Locate the cell with the specified text and output its (X, Y) center coordinate. 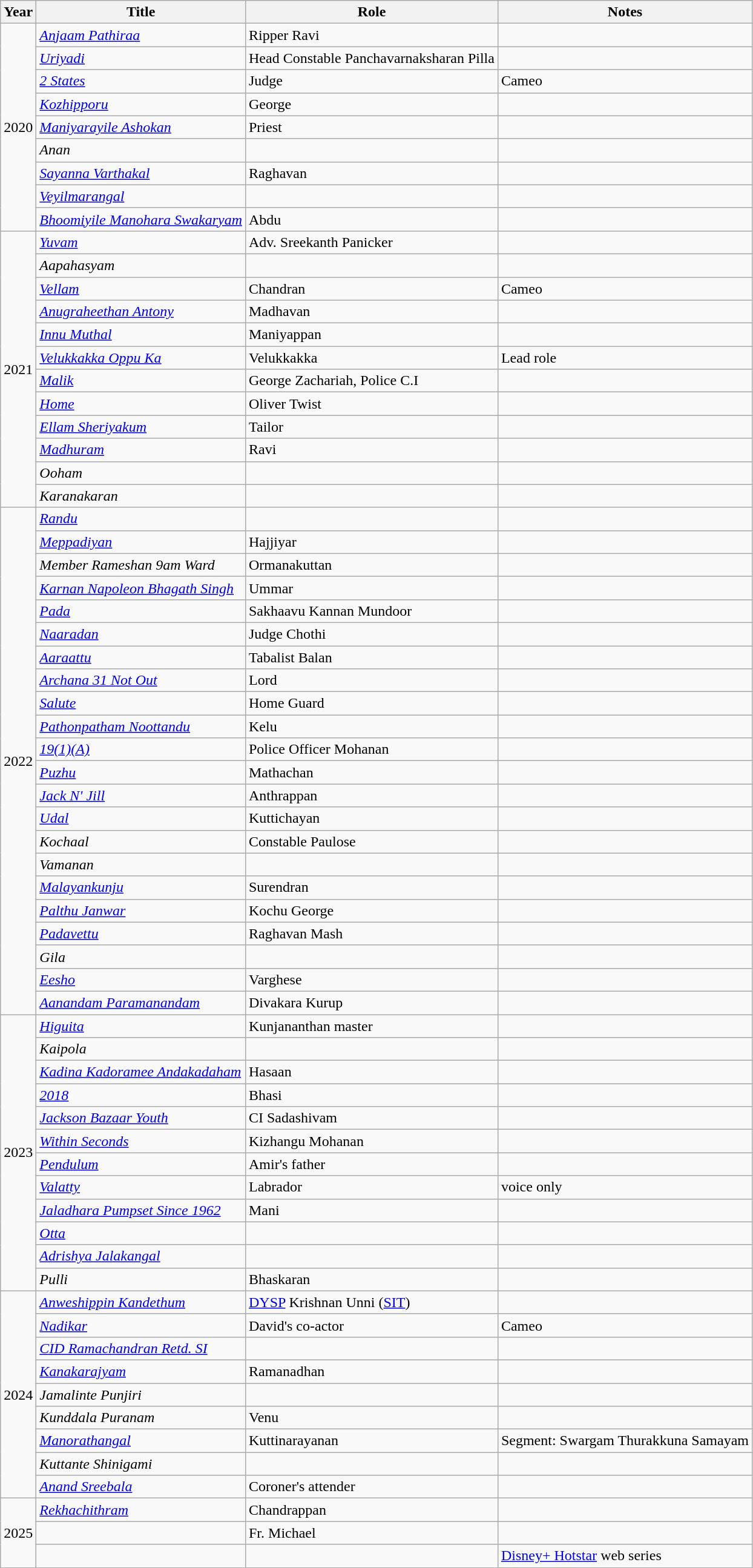
Otta (141, 1233)
Anan (141, 150)
Chandran (372, 289)
Udal (141, 819)
Yuvam (141, 242)
2024 (18, 1395)
Ummar (372, 588)
Home Guard (372, 703)
Jaladhara Pumpset Since 1962 (141, 1210)
Kozhipporu (141, 104)
Head Constable Panchavarnaksharan Pilla (372, 58)
Valatty (141, 1187)
Velukkakka Oppu Ka (141, 358)
Vamanan (141, 865)
Jamalinte Punjiri (141, 1394)
Rekhachithram (141, 1510)
Anand Sreebala (141, 1487)
Member Rameshan 9am Ward (141, 565)
Karanakaran (141, 496)
2022 (18, 760)
Amir's father (372, 1164)
Hasaan (372, 1072)
Segment: Swargam Thurakkuna Samayam (625, 1441)
Kizhangu Mohanan (372, 1141)
Ellam Sheriyakum (141, 427)
Role (372, 12)
Surendran (372, 888)
Labrador (372, 1187)
Adv. Sreekanth Panicker (372, 242)
Bhaskaran (372, 1279)
Judge (372, 81)
Kochu George (372, 911)
Gila (141, 957)
Padavettu (141, 934)
Archana 31 Not Out (141, 680)
Fr. Michael (372, 1533)
Manorathangal (141, 1441)
Aapahasyam (141, 265)
Tailor (372, 427)
Jack N' Jill (141, 796)
Meppadiyan (141, 542)
Eesho (141, 980)
19(1)(A) (141, 749)
Anjaam Pathiraa (141, 35)
Pulli (141, 1279)
Ramanadhan (372, 1371)
DYSP Krishnan Unni (SIT) (372, 1302)
Kuttinarayanan (372, 1441)
Bhasi (372, 1095)
Vellam (141, 289)
Uriyadi (141, 58)
Kunddala Puranam (141, 1418)
Aanandam Paramanandam (141, 1003)
CI Sadashivam (372, 1118)
Innu Muthal (141, 335)
Constable Paulose (372, 842)
Disney+ Hotstar web series (625, 1556)
Coroner's attender (372, 1487)
Raghavan Mash (372, 934)
David's co-actor (372, 1325)
Mani (372, 1210)
Nadikar (141, 1325)
voice only (625, 1187)
2 States (141, 81)
Kochaal (141, 842)
Raghavan (372, 173)
Randu (141, 519)
Kuttichayan (372, 819)
Varghese (372, 980)
Madhuram (141, 450)
Chandrappan (372, 1510)
Judge Chothi (372, 634)
Pathonpatham Noottandu (141, 726)
Lord (372, 680)
Maniyarayile Ashokan (141, 127)
Malayankunju (141, 888)
Notes (625, 12)
Sayanna Varthakal (141, 173)
Mathachan (372, 772)
2021 (18, 369)
2023 (18, 1153)
Ripper Ravi (372, 35)
Kadina Kadoramee Andakadaham (141, 1072)
Police Officer Mohanan (372, 749)
Kaipola (141, 1049)
Divakara Kurup (372, 1003)
George Zachariah, Police C.I (372, 381)
Madhavan (372, 312)
Karnan Napoleon Bhagath Singh (141, 588)
Velukkakka (372, 358)
Higuita (141, 1026)
Priest (372, 127)
2020 (18, 127)
Palthu Janwar (141, 911)
Lead role (625, 358)
Kelu (372, 726)
Home (141, 404)
Pendulum (141, 1164)
Ooham (141, 473)
2018 (141, 1095)
Within Seconds (141, 1141)
Pada (141, 611)
Naaradan (141, 634)
Salute (141, 703)
2025 (18, 1533)
Malik (141, 381)
Anugraheethan Antony (141, 312)
Venu (372, 1418)
Maniyappan (372, 335)
Adrishya Jalakangal (141, 1256)
Tabalist Balan (372, 657)
CID Ramachandran Retd. SI (141, 1348)
Hajjiyar (372, 542)
Abdu (372, 219)
Kanakarajyam (141, 1371)
Kuttante Shinigami (141, 1464)
Anthrappan (372, 796)
Bhoomiyile Manohara Swakaryam (141, 219)
Jackson Bazaar Youth (141, 1118)
Anweshippin Kandethum (141, 1302)
Ravi (372, 450)
Ormanakuttan (372, 565)
Sakhaavu Kannan Mundoor (372, 611)
Title (141, 12)
Oliver Twist (372, 404)
Year (18, 12)
Puzhu (141, 772)
Aaraattu (141, 657)
Kunjananthan master (372, 1026)
Veyilmarangal (141, 196)
George (372, 104)
